Identify which cell holds the provided text, then report its [x, y] central coordinate. 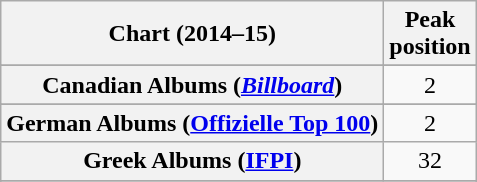
German Albums (Offizielle Top 100) [192, 123]
Greek Albums (IFPI) [192, 161]
Chart (2014–15) [192, 34]
Peakposition [430, 34]
Canadian Albums (Billboard) [192, 85]
32 [430, 161]
